Output the (x, y) coordinate of the center of the cell containing the given text.  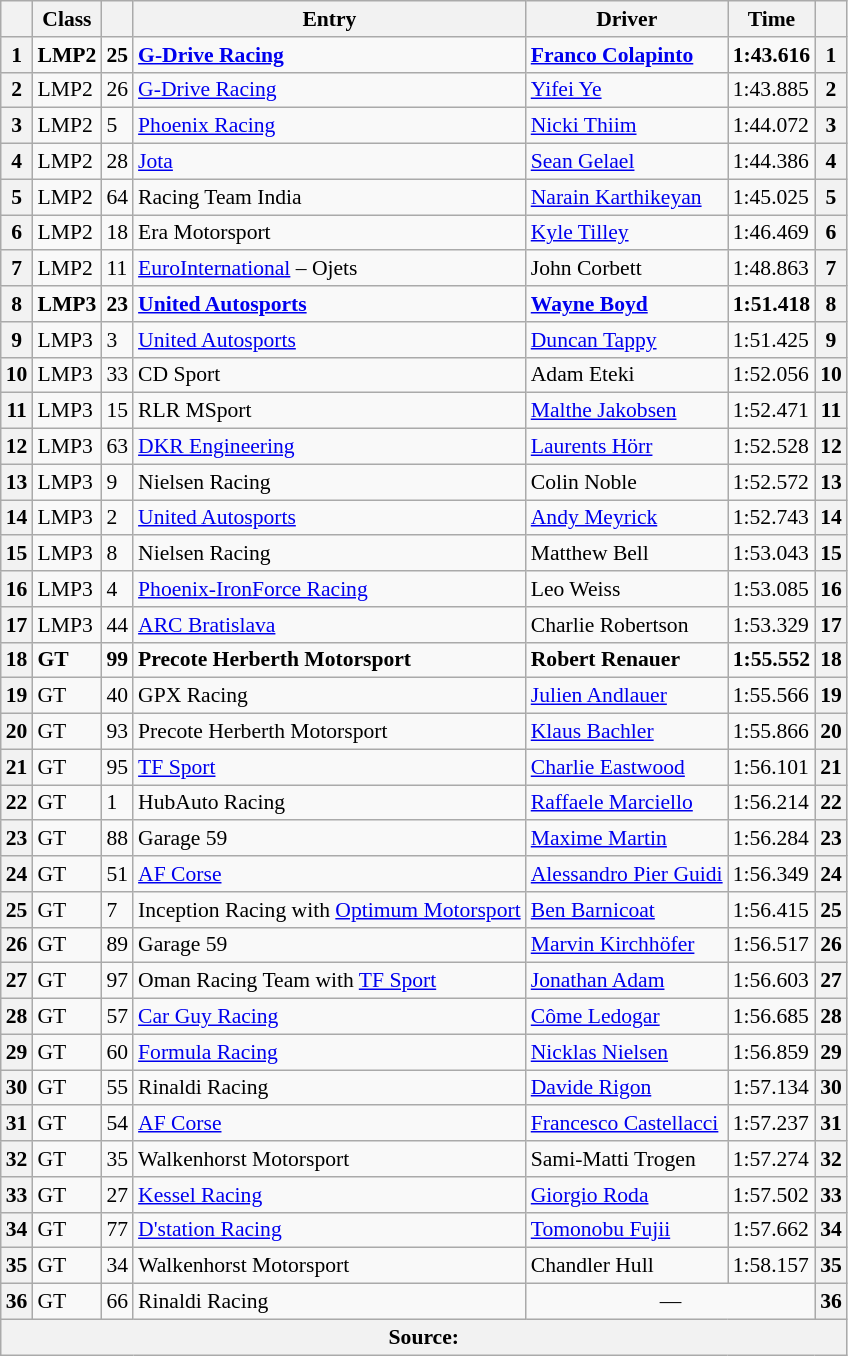
1:56.603 (772, 981)
Sean Gelael (627, 162)
Marvin Kirchhöfer (627, 945)
Leo Weiss (627, 589)
Alessandro Pier Guidi (627, 874)
Julien Andlauer (627, 696)
Sami-Matti Trogen (627, 1159)
88 (117, 839)
Côme Ledogar (627, 1017)
Francesco Castellacci (627, 1124)
1:52.572 (772, 482)
1:52.471 (772, 411)
Raffaele Marciello (627, 803)
Matthew Bell (627, 554)
TF Sport (330, 767)
Adam Eteki (627, 375)
EuroInternational – Ojets (330, 269)
Nicki Thiim (627, 126)
Duncan Tappy (627, 340)
Andy Meyrick (627, 518)
Malthe Jakobsen (627, 411)
1:46.469 (772, 233)
60 (117, 1052)
64 (117, 197)
Formula Racing (330, 1052)
Giorgio Roda (627, 1195)
Oman Racing Team with TF Sport (330, 981)
Car Guy Racing (330, 1017)
44 (117, 625)
1:44.386 (772, 162)
1:55.866 (772, 732)
Colin Noble (627, 482)
1:52.528 (772, 447)
99 (117, 660)
40 (117, 696)
Phoenix-IronForce Racing (330, 589)
1:57.274 (772, 1159)
Maxime Martin (627, 839)
1:58.157 (772, 1266)
Kessel Racing (330, 1195)
1:56.349 (772, 874)
Nicklas Nielsen (627, 1052)
Class (66, 19)
Era Motorsport (330, 233)
Source: (424, 1337)
DKR Engineering (330, 447)
1:56.685 (772, 1017)
Kyle Tilley (627, 233)
54 (117, 1124)
1:51.418 (772, 304)
1:57.237 (772, 1124)
Entry (330, 19)
Driver (627, 19)
1:56.284 (772, 839)
1:45.025 (772, 197)
Yifei Ye (627, 90)
1:55.566 (772, 696)
Charlie Robertson (627, 625)
1:43.616 (772, 55)
Jota (330, 162)
D'station Racing (330, 1230)
55 (117, 1088)
1:57.502 (772, 1195)
1:56.517 (772, 945)
1:55.552 (772, 660)
HubAuto Racing (330, 803)
89 (117, 945)
1:53.085 (772, 589)
Franco Colapinto (627, 55)
Racing Team India (330, 197)
1:56.415 (772, 910)
1:51.425 (772, 340)
1:56.101 (772, 767)
1:52.056 (772, 375)
1:44.072 (772, 126)
Wayne Boyd (627, 304)
1:52.743 (772, 518)
Ben Barnicoat (627, 910)
1:57.134 (772, 1088)
63 (117, 447)
77 (117, 1230)
1:43.885 (772, 90)
Laurents Hörr (627, 447)
GPX Racing (330, 696)
Inception Racing with Optimum Motorsport (330, 910)
Robert Renauer (627, 660)
Davide Rigon (627, 1088)
93 (117, 732)
Time (772, 19)
97 (117, 981)
RLR MSport (330, 411)
1:53.043 (772, 554)
95 (117, 767)
1:57.662 (772, 1230)
1:56.859 (772, 1052)
57 (117, 1017)
John Corbett (627, 269)
ARC Bratislava (330, 625)
Jonathan Adam (627, 981)
1:56.214 (772, 803)
1:48.863 (772, 269)
Tomonobu Fujii (627, 1230)
Klaus Bachler (627, 732)
Chandler Hull (627, 1266)
— (670, 1302)
CD Sport (330, 375)
1:53.329 (772, 625)
51 (117, 874)
66 (117, 1302)
Charlie Eastwood (627, 767)
Narain Karthikeyan (627, 197)
Phoenix Racing (330, 126)
